For the text-containing cell, return its midpoint in (x, y) coordinate format. 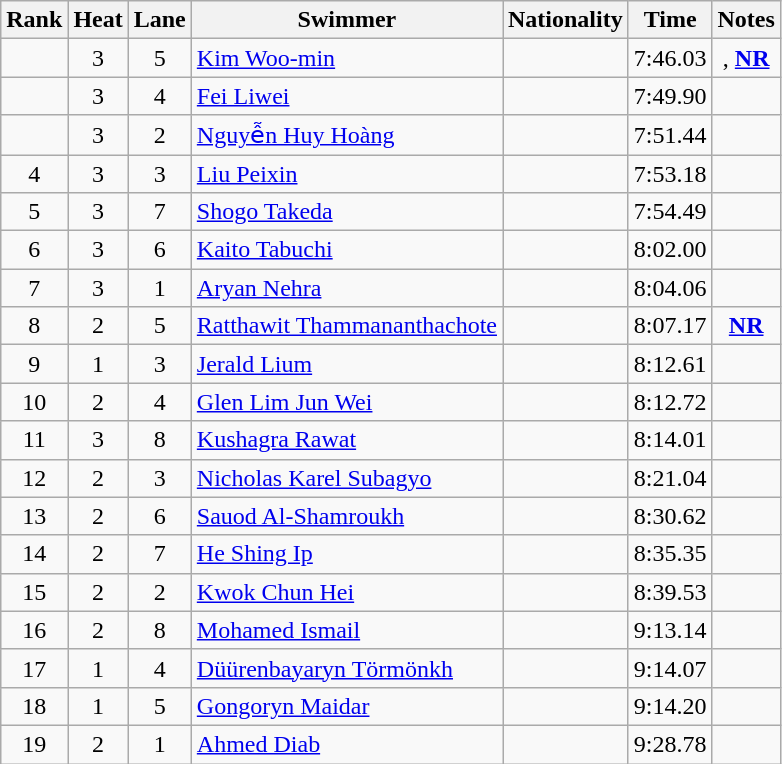
10 (34, 402)
Düürenbayaryn Törmönkh (346, 668)
8:21.04 (670, 478)
9:14.07 (670, 668)
19 (34, 744)
8:35.35 (670, 554)
Kwok Chun Hei (346, 592)
Notes (746, 20)
9:28.78 (670, 744)
7:51.44 (670, 135)
18 (34, 706)
14 (34, 554)
8:39.53 (670, 592)
Liu Peixin (346, 173)
NR (746, 326)
Jerald Lium (346, 364)
, NR (746, 58)
8:12.61 (670, 364)
7:49.90 (670, 96)
Mohamed Ismail (346, 630)
13 (34, 516)
Aryan Nehra (346, 288)
Ahmed Diab (346, 744)
Nationality (565, 20)
8:14.01 (670, 440)
Kaito Tabuchi (346, 250)
8:07.17 (670, 326)
Time (670, 20)
8:30.62 (670, 516)
Shogo Takeda (346, 212)
8:04.06 (670, 288)
12 (34, 478)
Sauod Al-Shamroukh (346, 516)
8:12.72 (670, 402)
Heat (98, 20)
7:46.03 (670, 58)
Lane (160, 20)
8:02.00 (670, 250)
He Shing Ip (346, 554)
16 (34, 630)
9:14.20 (670, 706)
Rank (34, 20)
Ratthawit Thammananthachote (346, 326)
Nguyễn Huy Hoàng (346, 135)
7:54.49 (670, 212)
Kim Woo-min (346, 58)
Glen Lim Jun Wei (346, 402)
17 (34, 668)
Fei Liwei (346, 96)
9:13.14 (670, 630)
Swimmer (346, 20)
9 (34, 364)
11 (34, 440)
Gongoryn Maidar (346, 706)
15 (34, 592)
Kushagra Rawat (346, 440)
7:53.18 (670, 173)
Nicholas Karel Subagyo (346, 478)
